Detect which cell encompasses the target text, then output its (x, y) center coordinate. 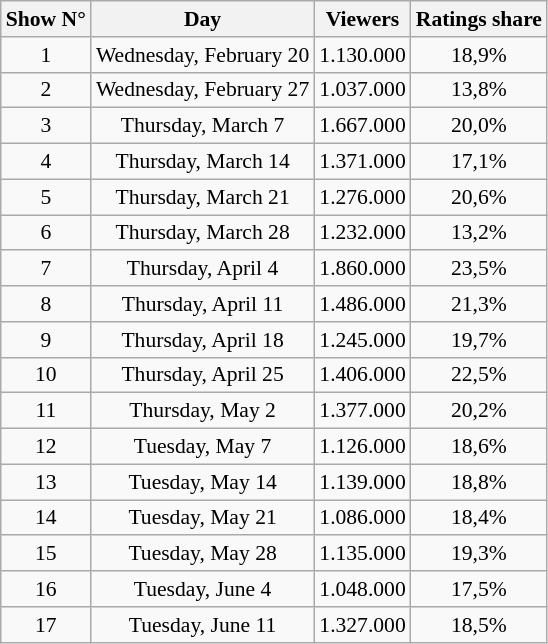
1 (46, 55)
13,2% (479, 233)
Wednesday, February 27 (202, 90)
20,2% (479, 411)
1.037.000 (362, 90)
2 (46, 90)
1.135.000 (362, 554)
20,6% (479, 197)
Thursday, April 18 (202, 340)
Viewers (362, 19)
Tuesday, May 21 (202, 518)
1.377.000 (362, 411)
18,8% (479, 482)
1.327.000 (362, 625)
Thursday, April 25 (202, 375)
17,1% (479, 162)
Thursday, March 7 (202, 126)
20,0% (479, 126)
Thursday, May 2 (202, 411)
1.232.000 (362, 233)
Tuesday, May 28 (202, 554)
Tuesday, June 11 (202, 625)
21,3% (479, 304)
23,5% (479, 269)
Thursday, March 28 (202, 233)
Thursday, March 14 (202, 162)
11 (46, 411)
Tuesday, May 7 (202, 447)
3 (46, 126)
12 (46, 447)
1.245.000 (362, 340)
19,3% (479, 554)
1.276.000 (362, 197)
4 (46, 162)
6 (46, 233)
Show N° (46, 19)
5 (46, 197)
1.086.000 (362, 518)
13 (46, 482)
18,9% (479, 55)
14 (46, 518)
1.126.000 (362, 447)
1.486.000 (362, 304)
16 (46, 589)
1.130.000 (362, 55)
1.048.000 (362, 589)
17 (46, 625)
22,5% (479, 375)
1.371.000 (362, 162)
Ratings share (479, 19)
19,7% (479, 340)
13,8% (479, 90)
18,5% (479, 625)
Tuesday, May 14 (202, 482)
17,5% (479, 589)
1.667.000 (362, 126)
9 (46, 340)
Thursday, April 4 (202, 269)
10 (46, 375)
15 (46, 554)
7 (46, 269)
Thursday, March 21 (202, 197)
Tuesday, June 4 (202, 589)
1.139.000 (362, 482)
Wednesday, February 20 (202, 55)
8 (46, 304)
Day (202, 19)
1.406.000 (362, 375)
1.860.000 (362, 269)
18,6% (479, 447)
18,4% (479, 518)
Thursday, April 11 (202, 304)
